Scan for the cell matching the given text and deliver its [x, y] coordinate at center. 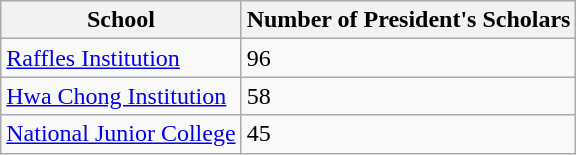
School [121, 20]
National Junior College [121, 134]
Hwa Chong Institution [121, 96]
Number of President's Scholars [408, 20]
45 [408, 134]
58 [408, 96]
Raffles Institution [121, 58]
96 [408, 58]
